Scan for the cell matching the given text and deliver its [x, y] coordinate at center. 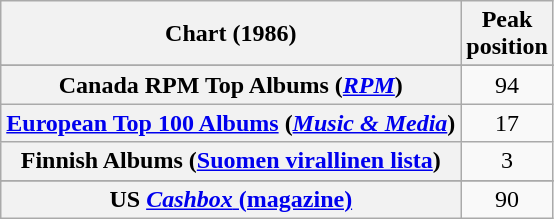
Finnish Albums (Suomen virallinen lista) [231, 161]
17 [507, 123]
90 [507, 199]
94 [507, 85]
Chart (1986) [231, 34]
Canada RPM Top Albums (RPM) [231, 85]
3 [507, 161]
Peakposition [507, 34]
US Cashbox (magazine) [231, 199]
European Top 100 Albums (Music & Media) [231, 123]
